Provide the [x, y] coordinate of the cell's center where the given text is located.  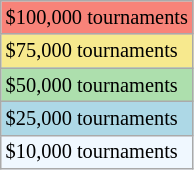
$10,000 tournaments [97, 152]
$25,000 tournaments [97, 118]
$50,000 tournaments [97, 85]
$75,000 tournaments [97, 51]
$100,000 tournaments [97, 17]
